From the cell containing the given text, extract its center point as [x, y] coordinate. 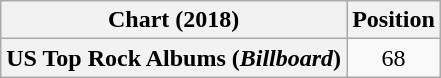
US Top Rock Albums (Billboard) [174, 58]
68 [394, 58]
Position [394, 20]
Chart (2018) [174, 20]
